Return [x, y] of the center of cell containing provided text 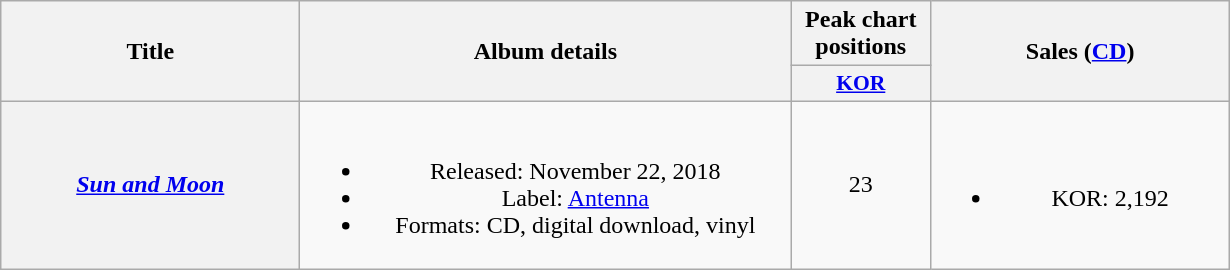
Album details [546, 52]
Sun and Moon [150, 184]
Sales (CD) [1080, 52]
23 [861, 184]
Peak chart positions [861, 34]
Released: November 22, 2018Label: AntennaFormats: CD, digital download, vinyl [546, 184]
KOR [861, 84]
Title [150, 52]
KOR: 2,192 [1080, 184]
